Provide the [X, Y] coordinate of the cell's center where the given text is located.  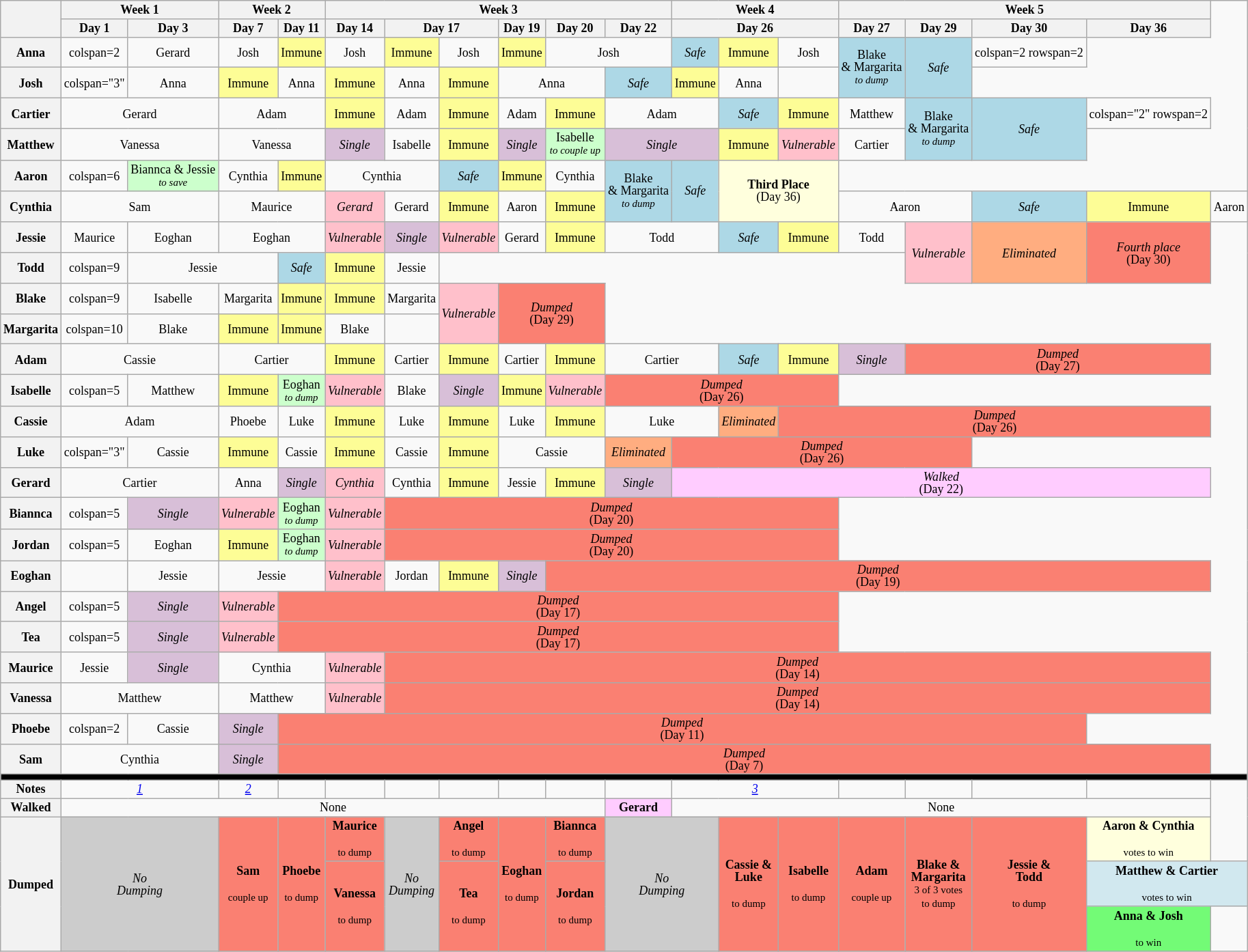
colspan=2 rowspan=2 [1029, 52]
Dumped (Day 11) [682, 728]
colspan=6 [94, 176]
Third Place (Day 36) [779, 191]
Eoghanto dump [522, 884]
Cassie &Luketo dump [749, 884]
Jessie &Toddto dump [1029, 884]
Blake &Margarita3 of 3 votesto dump [939, 884]
Biannca [31, 514]
Anna & Joshto win [1148, 929]
Dumped (Day 7) [745, 759]
Isabelle to couple up [575, 144]
Day 29 [939, 27]
Week 3 [499, 10]
Phoebeto dump [302, 884]
Dumped (Day 29) [552, 313]
Day 3 [174, 27]
Biannca & Jessieto save [174, 176]
Matthew & Cartiervotes to win [1167, 884]
Day 19 [522, 27]
Aaron & Cynthiavotes to win [1148, 839]
Teato dump [469, 906]
Vanessato dump [355, 906]
Day 20 [575, 27]
Fourth place (Day 30) [1148, 253]
1 [139, 789]
Angel [31, 606]
Day 7 [249, 27]
Bianncato dump [575, 839]
2 [249, 789]
Walked (Day 22) [941, 482]
Jordanto dump [575, 906]
Walked [31, 807]
Tea [31, 636]
Dumped [31, 884]
Day 11 [302, 27]
Day 14 [355, 27]
Week 2 [272, 10]
Dumped (Day 19) [878, 576]
Day 27 [872, 27]
Week 1 [139, 10]
Week 5 [1025, 10]
Notes [31, 789]
Day 26 [755, 27]
Samcouple up [249, 884]
colspan=10 [94, 329]
Day 30 [1029, 27]
Day 1 [94, 27]
Day 36 [1148, 27]
Week 4 [755, 10]
Day 22 [639, 27]
Mauriceto dump [355, 839]
Adamcouple up [872, 884]
Angelto dump [469, 839]
Isabelleto dump [809, 884]
colspan="2" rowspan=2 [1148, 113]
Dumped (Day 27) [1057, 359]
Day 17 [441, 27]
3 [755, 789]
